Return the [x, y] coordinate for the center point of the cell that contains the specified text.  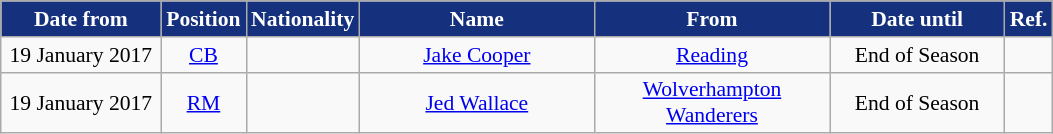
Wolverhampton Wanderers [712, 102]
CB [204, 55]
Position [204, 19]
Date until [918, 19]
From [712, 19]
Date from [81, 19]
Reading [712, 55]
Name [476, 19]
Ref. [1029, 19]
Jed Wallace [476, 102]
Nationality [302, 19]
RM [204, 102]
Jake Cooper [476, 55]
